Return (X, Y) of the center of cell containing provided text 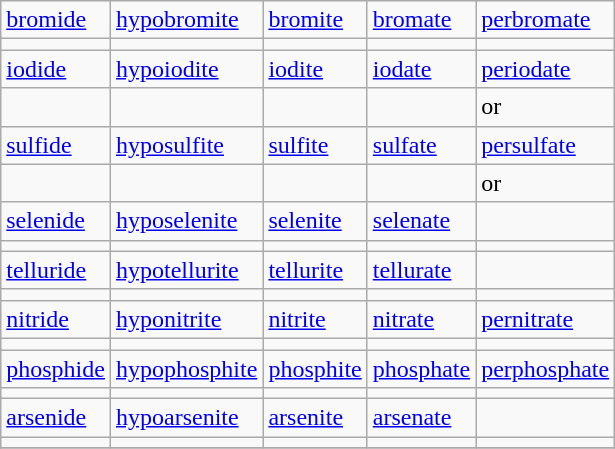
iodide (56, 69)
selenide (56, 221)
perphosphate (546, 369)
nitrite (315, 319)
hypoarsenite (186, 418)
sulfide (56, 145)
iodate (421, 69)
hypotellurite (186, 270)
periodate (546, 69)
bromide (56, 20)
phosphite (315, 369)
hyposelenite (186, 221)
telluride (56, 270)
tellurate (421, 270)
phosphide (56, 369)
sulfite (315, 145)
selenate (421, 221)
arsenite (315, 418)
arsenide (56, 418)
perbromate (546, 20)
hypophosphite (186, 369)
phosphate (421, 369)
pernitrate (546, 319)
hyposulfite (186, 145)
bromite (315, 20)
hypoiodite (186, 69)
nitrate (421, 319)
persulfate (546, 145)
iodite (315, 69)
arsenate (421, 418)
hyponitrite (186, 319)
selenite (315, 221)
bromate (421, 20)
nitride (56, 319)
hypobromite (186, 20)
tellurite (315, 270)
sulfate (421, 145)
